Scan for the cell matching the given text and deliver its (x, y) coordinate at center. 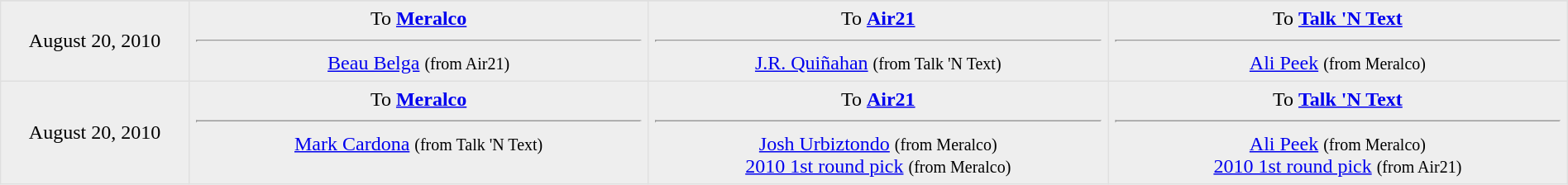
To Talk 'N TextAli Peek (from Meralco) 2010 1st round pick (from Air21) (1338, 132)
To Air21J.R. Quiñahan (from Talk 'N Text) (878, 41)
To Talk 'N TextAli Peek (from Meralco) (1338, 41)
To MeralcoMark Cardona (from Talk 'N Text) (418, 132)
To MeralcoBeau Belga (from Air21) (418, 41)
To Air21Josh Urbiztondo (from Meralco)2010 1st round pick (from Meralco) (878, 132)
